Identify which cell holds the provided text, then report its (X, Y) central coordinate. 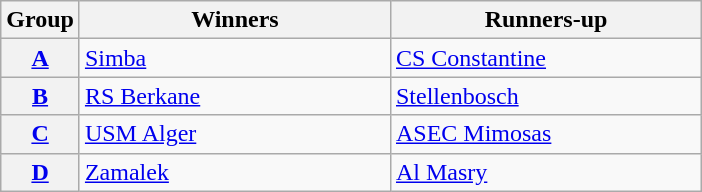
B (40, 96)
USM Alger (234, 134)
ASEC Mimosas (546, 134)
Zamalek (234, 172)
Al Masry (546, 172)
A (40, 58)
CS Constantine (546, 58)
C (40, 134)
RS Berkane (234, 96)
Runners-up (546, 20)
Simba (234, 58)
Group (40, 20)
Stellenbosch (546, 96)
Winners (234, 20)
D (40, 172)
